Pinpoint the cell where the given text exists, returning its [X, Y] midpoint coordinate. 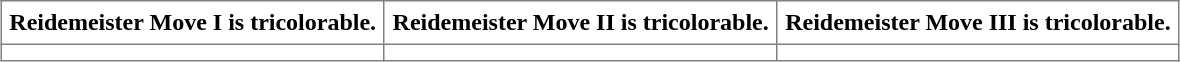
Reidemeister Move III is tricolorable. [978, 23]
Reidemeister Move I is tricolorable. [192, 23]
Reidemeister Move II is tricolorable. [580, 23]
